Determine the (X, Y) coordinate at the center of the cell enclosing the given text.  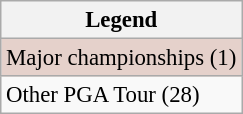
Other PGA Tour (28) (122, 95)
Legend (122, 20)
Major championships (1) (122, 58)
